Scan for the cell matching the given text and deliver its (X, Y) coordinate at center. 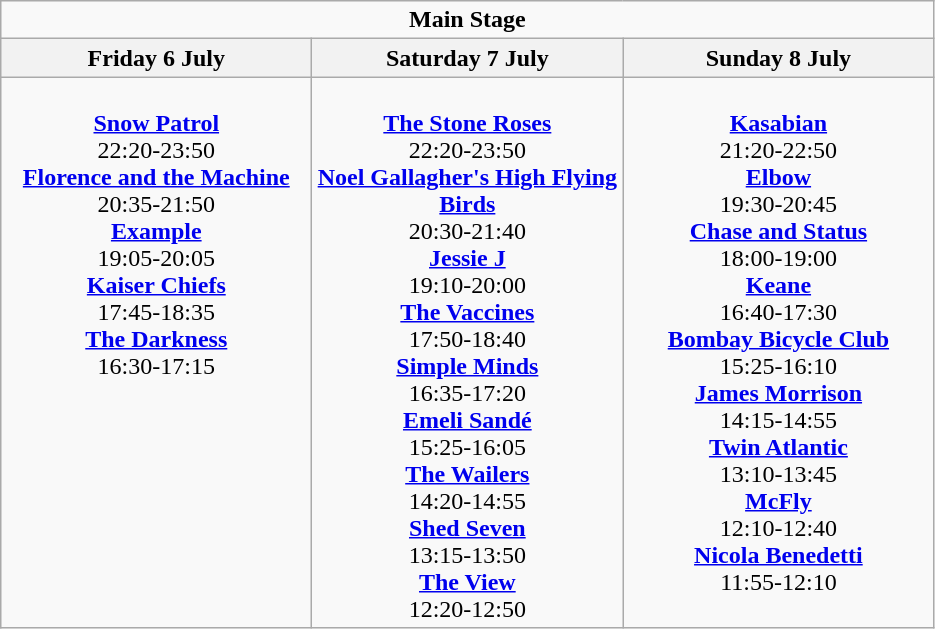
Friday 6 July (156, 58)
Saturday 7 July (468, 58)
Main Stage (468, 20)
Snow Patrol 22:20-23:50 Florence and the Machine 20:35-21:50 Example 19:05-20:05 Kaiser Chiefs 17:45-18:35 The Darkness 16:30-17:15 (156, 352)
Sunday 8 July (778, 58)
